Detect which cell encompasses the target text, then output its (x, y) center coordinate. 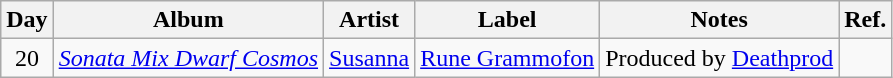
Rune Grammofon (508, 58)
Ref. (866, 20)
20 (27, 58)
Album (188, 20)
Artist (370, 20)
Produced by Deathprod (720, 58)
Sonata Mix Dwarf Cosmos (188, 58)
Notes (720, 20)
Susanna (370, 58)
Day (27, 20)
Label (508, 20)
